Search for the cell housing the specified text and yield its (x, y) center coordinate. 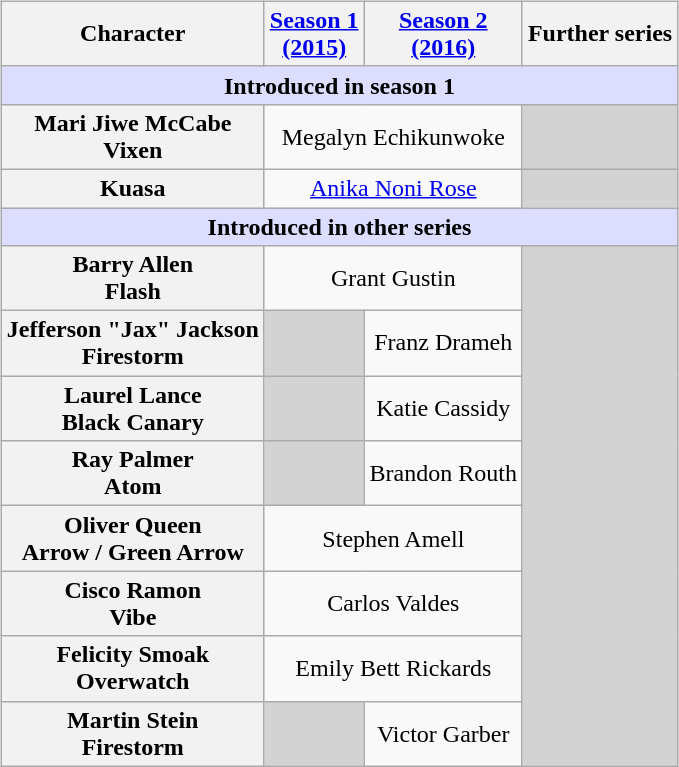
Katie Cassidy (443, 408)
Anika Noni Rose (393, 188)
Season 2(2016) (443, 34)
Martin SteinFirestorm (132, 734)
Season 1(2015) (314, 34)
Victor Garber (443, 734)
Cisco RamonVibe (132, 604)
Further series (600, 34)
Carlos Valdes (393, 604)
Jefferson "Jax" JacksonFirestorm (132, 344)
Character (132, 34)
Emily Bett Rickards (393, 668)
Grant Gustin (393, 278)
Introduced in other series (339, 227)
Mari Jiwe McCabeVixen (132, 136)
Stephen Amell (393, 538)
Kuasa (132, 188)
Barry AllenFlash (132, 278)
Megalyn Echikunwoke (393, 136)
Introduced in season 1 (339, 85)
Brandon Routh (443, 474)
Oliver QueenArrow / Green Arrow (132, 538)
Franz Drameh (443, 344)
Ray PalmerAtom (132, 474)
Laurel LanceBlack Canary (132, 408)
Felicity SmoakOverwatch (132, 668)
